Detect which cell encompasses the target text, then output its [X, Y] center coordinate. 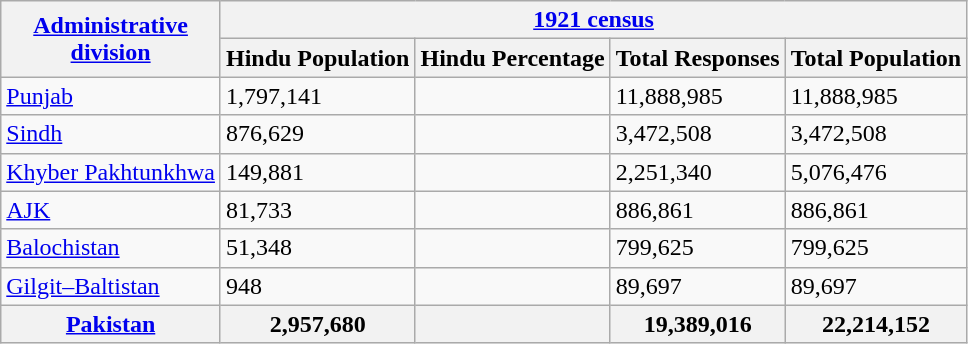
1,797,141 [317, 96]
948 [317, 286]
Sindh [111, 134]
Punjab [111, 96]
Pakistan [111, 324]
19,389,016 [698, 324]
2,251,340 [698, 172]
2,957,680 [317, 324]
1921 census [593, 20]
Administrativedivision [111, 39]
Total Population [876, 58]
AJK [111, 210]
51,348 [317, 248]
149,881 [317, 172]
5,076,476 [876, 172]
81,733 [317, 210]
Hindu Percentage [512, 58]
Khyber Pakhtunkhwa [111, 172]
876,629 [317, 134]
Gilgit–Baltistan [111, 286]
Hindu Population [317, 58]
Balochistan [111, 248]
Total Responses [698, 58]
22,214,152 [876, 324]
